From the cell containing the given text, extract its center point as (x, y) coordinate. 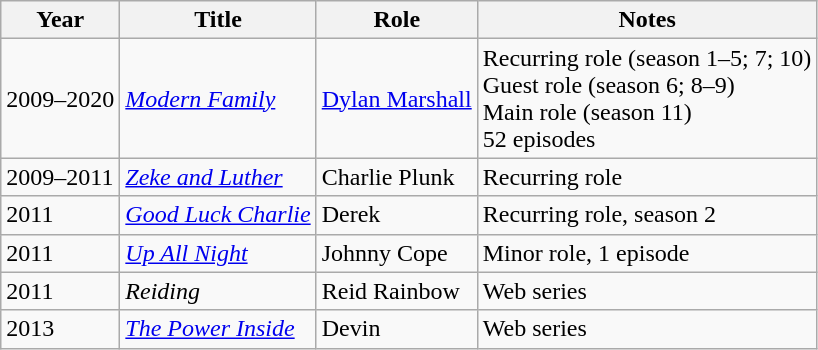
Reid Rainbow (396, 291)
Dylan Marshall (396, 98)
Notes (647, 20)
2009–2020 (60, 98)
Reiding (218, 291)
Year (60, 20)
Modern Family (218, 98)
Recurring role, season 2 (647, 215)
Recurring role (season 1–5; 7; 10) Guest role (season 6; 8–9) Main role (season 11)52 episodes (647, 98)
Zeke and Luther (218, 177)
Johnny Cope (396, 253)
Up All Night (218, 253)
Role (396, 20)
Devin (396, 329)
Good Luck Charlie (218, 215)
Title (218, 20)
2009–2011 (60, 177)
Minor role, 1 episode (647, 253)
Derek (396, 215)
2013 (60, 329)
Charlie Plunk (396, 177)
The Power Inside (218, 329)
Recurring role (647, 177)
